Search for the cell housing the specified text and yield its (X, Y) center coordinate. 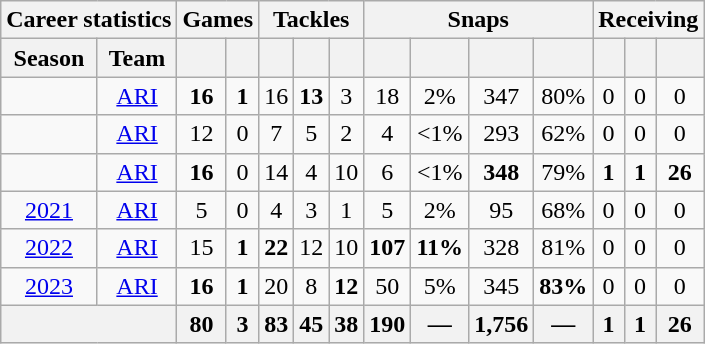
328 (502, 248)
2022 (49, 248)
13 (312, 96)
Tackles (312, 20)
22 (276, 248)
18 (388, 96)
81% (564, 248)
348 (502, 172)
38 (346, 324)
Team (137, 58)
80 (202, 324)
7 (276, 134)
80% (564, 96)
79% (564, 172)
1,756 (502, 324)
Snaps (478, 20)
8 (312, 286)
Season (49, 58)
2021 (49, 210)
190 (388, 324)
2023 (49, 286)
Career statistics (89, 20)
62% (564, 134)
15 (202, 248)
95 (502, 210)
50 (388, 286)
83 (276, 324)
68% (564, 210)
83% (564, 286)
6 (388, 172)
345 (502, 286)
45 (312, 324)
293 (502, 134)
107 (388, 248)
5% (440, 286)
Receiving (648, 20)
Games (218, 20)
11% (440, 248)
14 (276, 172)
20 (276, 286)
347 (502, 96)
2 (346, 134)
